Output the [x, y] coordinate of the center of the cell containing the given text.  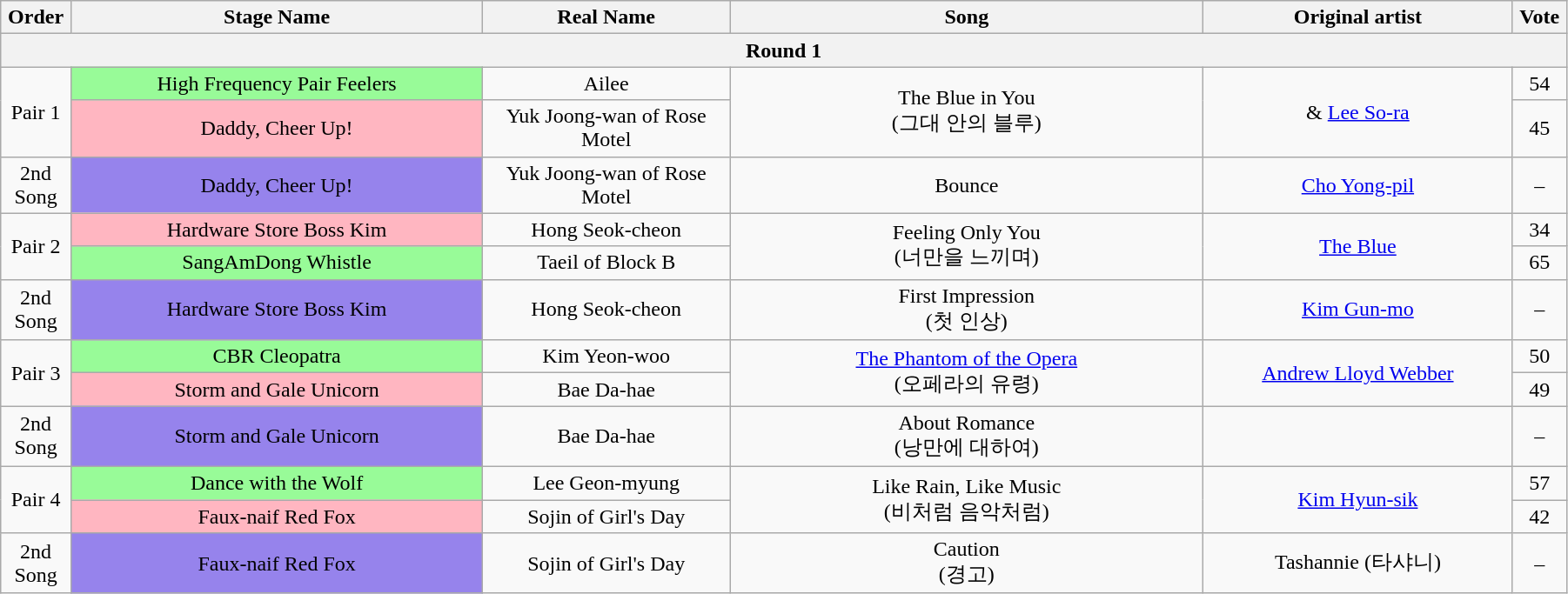
34 [1540, 230]
Like Rain, Like Music(비처럼 음악처럼) [967, 499]
Real Name [606, 17]
Ailee [606, 83]
The Phantom of the Opera (오페라의 유령) [967, 373]
Caution(경고) [967, 564]
54 [1540, 83]
Pair 3 [37, 373]
50 [1540, 357]
Lee Geon-myung [606, 483]
Kim Gun-mo [1357, 310]
Original artist [1357, 17]
Vote [1540, 17]
45 [1540, 129]
Andrew Lloyd Webber [1357, 373]
SangAmDong Whistle [277, 263]
65 [1540, 263]
Feeling Only You(너만을 느끼며) [967, 246]
Dance with the Wolf [277, 483]
& Lee So-ra [1357, 111]
Pair 2 [37, 246]
Pair 1 [37, 111]
Tashannie (타샤니) [1357, 564]
Bounce [967, 184]
Kim Hyun-sik [1357, 499]
Round 1 [784, 50]
Pair 4 [37, 499]
Stage Name [277, 17]
42 [1540, 516]
49 [1540, 390]
CBR Cleopatra [277, 357]
The Blue [1357, 246]
Kim Yeon-woo [606, 357]
57 [1540, 483]
Taeil of Block B [606, 263]
The Blue in You(그대 안의 블루) [967, 111]
Cho Yong-pil [1357, 184]
First Impression(첫 인상) [967, 310]
High Frequency Pair Feelers [277, 83]
Order [37, 17]
Song [967, 17]
About Romance(낭만에 대하여) [967, 437]
